Search for the cell housing the specified text and yield its [x, y] center coordinate. 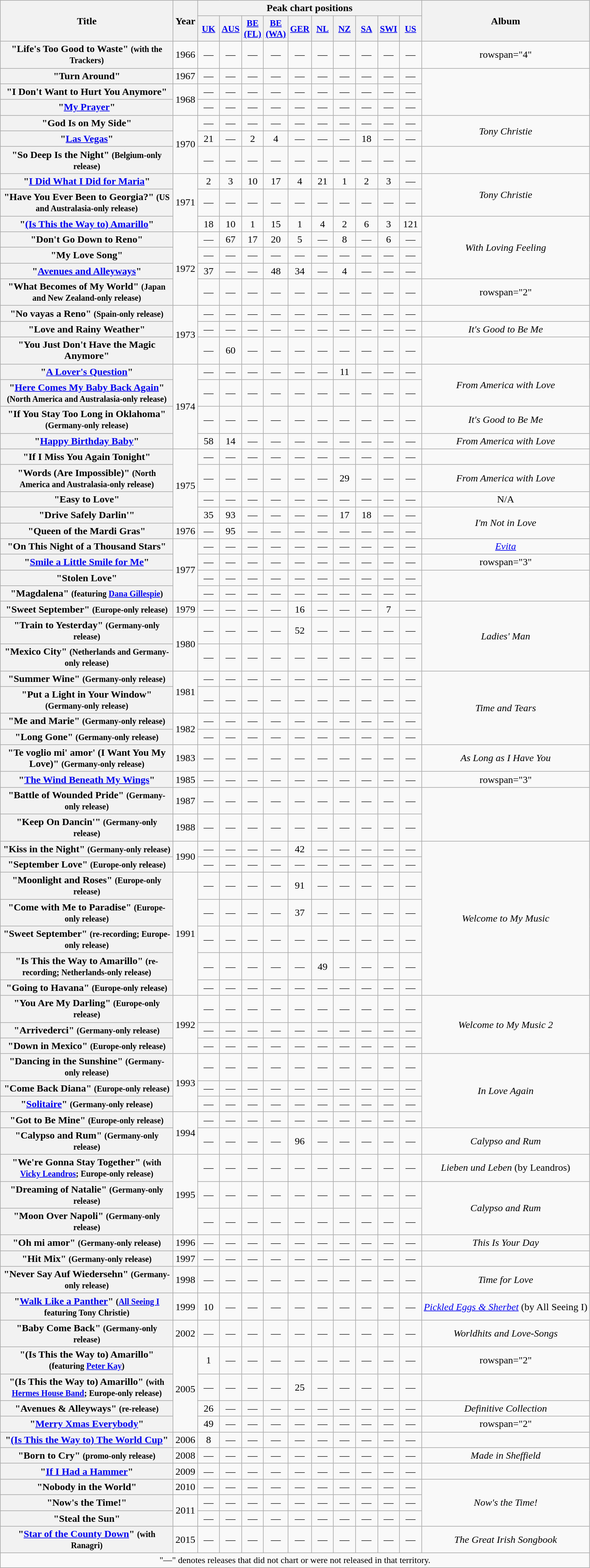
1991 [186, 934]
1980 [186, 644]
2005 [186, 1389]
Welcome to My Music 2 [506, 1025]
GER [300, 29]
1982 [186, 729]
1973 [186, 335]
AUS [230, 29]
"If I Had a Hammer" [87, 1471]
Definitive Collection [506, 1408]
5 [300, 240]
"If You Stay Too Long in Oklahoma" (Germany-only release) [87, 420]
2010 [186, 1487]
"Hit Mix" (Germany-only release) [87, 1259]
91 [300, 886]
Album [506, 21]
"Summer Wine" (Germany-only release) [87, 679]
Time for Love [506, 1280]
"Going to Havana" (Europe-only release) [87, 988]
1976 [186, 531]
20 [276, 240]
"Queen of the Mardi Gras" [87, 531]
1990 [186, 856]
"Here Comes My Baby Back Again" (North America and Australasia-only release) [87, 393]
SWI [389, 29]
1997 [186, 1259]
"Turn Around" [87, 76]
"Easy to Love" [87, 499]
1999 [186, 1307]
"A Lover's Question" [87, 372]
96 [300, 1141]
52 [300, 630]
1993 [186, 1082]
BE (WA) [276, 29]
"Solitaire" (Germany-only release) [87, 1104]
"Steal the Sun" [87, 1518]
"Smile a Little Smile for Me" [87, 562]
"Baby Come Back" (Germany-only release) [87, 1333]
11 [344, 372]
1983 [186, 758]
"If I Miss You Again Tonight" [87, 457]
"Don't Go Down to Reno" [87, 240]
121 [410, 224]
"Sweet September" (Europe-only release) [87, 609]
1988 [186, 828]
25 [300, 1387]
"Mexico City" (Netherlands and Germany-only release) [87, 658]
2011 [186, 1510]
1996 [186, 1243]
1966 [186, 54]
"Walk Like a Panther" (All Seeing I featuring Tony Christie) [87, 1307]
15 [276, 224]
1970 [186, 144]
1968 [186, 99]
"Drive Safely Darlin'" [87, 515]
"Long Gone" (Germany-only release) [87, 737]
"Avenues and Alleyways" [87, 271]
With Loving Feeling [506, 248]
As Long as I Have You [506, 758]
"So Deep Is the Night" (Belgium-only release) [87, 160]
"Keep On Dancin'" (Germany-only release) [87, 828]
"Calypso and Rum" (Germany-only release) [87, 1141]
"Te voglio mi' amor' (I Want You My Love)" (Germany-only release) [87, 758]
rowspan="4" [506, 54]
"Sweet September" (re-recording; Europe-only release) [87, 940]
N/A [506, 499]
Time and Tears [506, 708]
14 [230, 441]
Title [87, 21]
"Have You Ever Been to Georgia?" (US and Australasia-only release) [87, 202]
I'm Not in Love [506, 523]
"My Love Song" [87, 255]
"(Is This the Way to) Amarillo" (with Hermes House Band; Europe-only release) [87, 1387]
1994 [186, 1133]
1967 [186, 76]
"Kiss in the Night" (Germany-only release) [87, 849]
26 [209, 1408]
16 [300, 609]
"On This Night of a Thousand Stars" [87, 547]
"I Did What I Did for Maria" [87, 181]
60 [230, 351]
2006 [186, 1440]
"Never Say Auf Wiedersehn" (Germany-only release) [87, 1280]
Made in Sheffield [506, 1455]
"Avenues & Alleyways" (re-release) [87, 1408]
"Merry Xmas Everybody" [87, 1424]
"Love and Rainy Weather" [87, 329]
1972 [186, 269]
2009 [186, 1471]
1979 [186, 609]
"Star of the County Down" (with Ranagri) [87, 1540]
58 [209, 441]
1985 [186, 779]
"Down in Mexico" (Europe-only release) [87, 1046]
Year [186, 21]
"—" denotes releases that did not chart or were not released in that territory. [295, 1561]
"Dreaming of Natalie" (Germany-only release) [87, 1195]
SA [366, 29]
Evita [506, 547]
Peak chart positions [309, 8]
"Happy Birthday Baby" [87, 441]
95 [230, 531]
34 [300, 271]
In Love Again [506, 1091]
"What Becomes of My World" (Japan and New Zealand-only release) [87, 292]
"Oh mi amor" (Germany-only release) [87, 1243]
"We're Gonna Stay Together" (with Vicky Leandros; Europe-only release) [87, 1167]
"Train to Yesterday" (Germany-only release) [87, 630]
2002 [186, 1333]
"I Don't Want to Hurt You Anymore" [87, 92]
NZ [344, 29]
"Now's the Time!" [87, 1502]
NL [323, 29]
Worldhits and Love-Songs [506, 1333]
1981 [186, 692]
"Moon Over Napoli" (Germany-only release) [87, 1222]
"Put a Light in Your Window" (Germany-only release) [87, 700]
"You Just Don't Have the Magic Anymore" [87, 351]
"Life's Too Good to Waste" (with the Trackers) [87, 54]
93 [230, 515]
Ladies' Man [506, 636]
"Arrivederci" (Germany-only release) [87, 1030]
The Great Irish Songbook [506, 1540]
1987 [186, 800]
"No vayas a Reno" (Spain-only release) [87, 314]
29 [344, 478]
"Me and Marie" (Germany-only release) [87, 721]
"(Is This the Way to) Amarillo" [87, 224]
7 [389, 609]
"(Is This the Way to) Amarillo" (featuring Peter Kay) [87, 1361]
"Born to Cry" (promo-only release) [87, 1455]
"Moonlight and Roses" (Europe-only release) [87, 886]
Now's the Time! [506, 1502]
"Come Back Diana" (Europe-only release) [87, 1088]
"Magdalena" (featuring Dana Gillespie) [87, 594]
"(Is This the Way to) The World Cup" [87, 1440]
UK [209, 29]
"Battle of Wounded Pride" (Germany-only release) [87, 800]
"Is This the Way to Amarillo" (re-recording; Netherlands-only release) [87, 966]
"Las Vegas" [87, 139]
"The Wind Beneath My Wings" [87, 779]
Welcome to My Music [506, 918]
67 [230, 240]
1975 [186, 486]
1977 [186, 570]
42 [300, 849]
35 [209, 515]
Pickled Eggs & Sherbet (by All Seeing I) [506, 1307]
2008 [186, 1455]
"Come with Me to Paradise" (Europe-only release) [87, 913]
48 [276, 271]
Lieben und Leben (by Leandros) [506, 1167]
"My Prayer" [87, 107]
1971 [186, 202]
"God Is on My Side" [87, 123]
1974 [186, 406]
"Words (Are Impossible)" (North America and Australasia-only release) [87, 478]
"You Are My Darling" (Europe-only release) [87, 1009]
1995 [186, 1195]
1992 [186, 1025]
2015 [186, 1540]
BE (FL) [253, 29]
This Is Your Day [506, 1243]
"Got to Be Mine" (Europe-only release) [87, 1120]
"Dancing in the Sunshine" (Germany-only release) [87, 1067]
"September Love" (Europe-only release) [87, 865]
"Stolen Love" [87, 578]
"Nobody in the World" [87, 1487]
US [410, 29]
1998 [186, 1280]
